Determine the (x, y) coordinate at the center of the cell enclosing the given text.  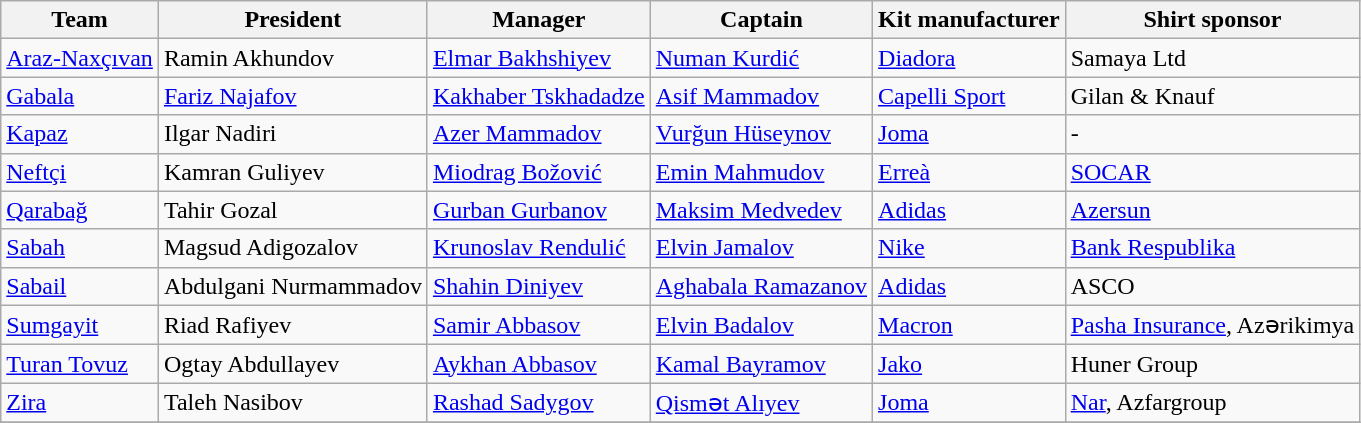
Gabala (80, 96)
Manager (538, 20)
Rashad Sadygov (538, 403)
Kamran Guliyev (292, 172)
Zira (80, 403)
Turan Tovuz (80, 364)
Jako (970, 364)
Erreà (970, 172)
Numan Kurdić (761, 58)
Magsud Adigozalov (292, 248)
Maksim Medvedev (761, 210)
Taleh Nasibov (292, 403)
Samaya Ltd (1212, 58)
Riad Rafiyev (292, 325)
Azer Mammadov (538, 134)
Azersun (1212, 210)
Captain (761, 20)
Miodrag Božović (538, 172)
Capelli Sport (970, 96)
Diadora (970, 58)
Aghabala Ramazanov (761, 286)
Krunoslav Rendulić (538, 248)
Tahir Gozal (292, 210)
Elvin Badalov (761, 325)
Neftçi (80, 172)
Qarabağ (80, 210)
Elvin Jamalov (761, 248)
Vurğun Hüseynov (761, 134)
Kapaz (80, 134)
Fariz Najafov (292, 96)
Bank Respublika (1212, 248)
Sabail (80, 286)
Sabah (80, 248)
Elmar Bakhshiyev (538, 58)
Nike (970, 248)
Ramin Akhundov (292, 58)
President (292, 20)
- (1212, 134)
Nar, Azfargroup (1212, 403)
ASCO (1212, 286)
Araz-Naxçıvan (80, 58)
Team (80, 20)
Gurban Gurbanov (538, 210)
Asif Mammadov (761, 96)
Kamal Bayramov (761, 364)
Pasha Insurance, Azərikimya (1212, 325)
Kakhaber Tskhadadze (538, 96)
Samir Abbasov (538, 325)
Ilgar Nadiri (292, 134)
Shirt sponsor (1212, 20)
Sumgayit (80, 325)
Shahin Diniyev (538, 286)
Aykhan Abbasov (538, 364)
Qismət Alıyev (761, 403)
Kit manufacturer (970, 20)
SOCAR (1212, 172)
Huner Group (1212, 364)
Gilan & Knauf (1212, 96)
Abdulgani Nurmammadov (292, 286)
Macron (970, 325)
Emin Mahmudov (761, 172)
Ogtay Abdullayev (292, 364)
